Identify which cell holds the provided text, then report its (x, y) central coordinate. 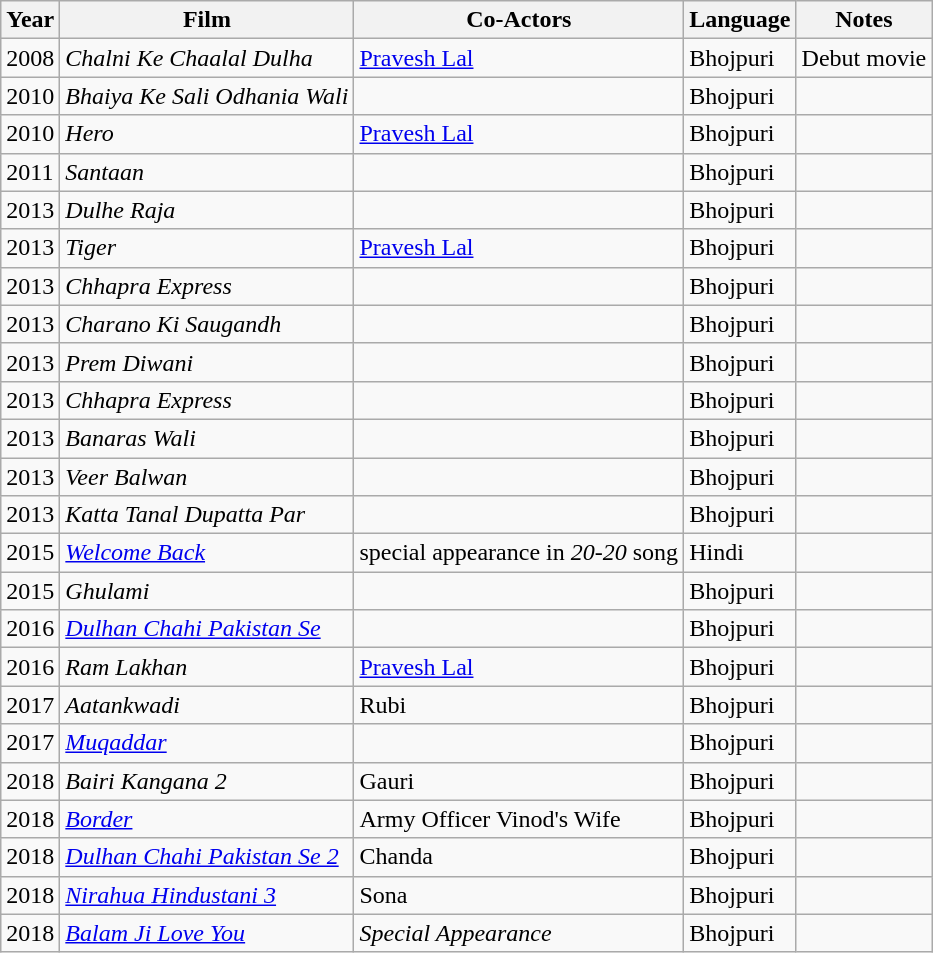
Co-Actors (519, 20)
Chalni Ke Chaalal Dulha (207, 58)
special appearance in 20-20 song (519, 553)
2008 (30, 58)
Bairi Kangana 2 (207, 781)
Chanda (519, 857)
Ghulami (207, 591)
Dulhan Chahi Pakistan Se (207, 629)
Dulhe Raja (207, 210)
Aatankwadi (207, 705)
Nirahua Hindustani 3 (207, 895)
Katta Tanal Dupatta Par (207, 515)
Sona (519, 895)
Bhaiya Ke Sali Odhania Wali (207, 96)
Year (30, 20)
Film (207, 20)
Ram Lakhan (207, 667)
Balam Ji Love You (207, 933)
Rubi (519, 705)
Muqaddar (207, 743)
2011 (30, 172)
Santaan (207, 172)
Tiger (207, 248)
Gauri (519, 781)
Veer Balwan (207, 477)
Welcome Back (207, 553)
Hindi (740, 553)
Prem Diwani (207, 362)
Charano Ki Saugandh (207, 324)
Hero (207, 134)
Debut movie (864, 58)
Army Officer Vinod's Wife (519, 819)
Dulhan Chahi Pakistan Se 2 (207, 857)
Banaras Wali (207, 438)
Notes (864, 20)
Special Appearance (519, 933)
Language (740, 20)
Border (207, 819)
